Return the [x, y] coordinate for the center point of the cell that contains the specified text.  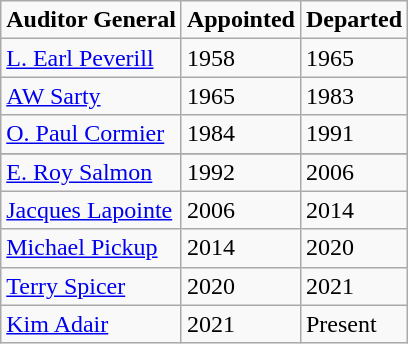
Terry Spicer [92, 286]
Kim Adair [92, 324]
1992 [240, 172]
Present [354, 324]
Appointed [240, 20]
L. Earl Peverill [92, 58]
1991 [354, 134]
Michael Pickup [92, 248]
AW Sarty [92, 96]
1984 [240, 134]
O. Paul Cormier [92, 134]
Jacques Lapointe [92, 210]
E. Roy Salmon [92, 172]
1983 [354, 96]
Departed [354, 20]
1958 [240, 58]
Auditor General [92, 20]
